Pinpoint the cell where the given text exists, returning its (x, y) midpoint coordinate. 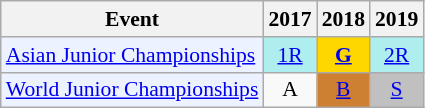
World Junior Championships (132, 90)
2019 (396, 19)
Event (132, 19)
B (344, 90)
Asian Junior Championships (132, 55)
S (396, 90)
2018 (344, 19)
G (344, 55)
2017 (290, 19)
2R (396, 55)
1R (290, 55)
A (290, 90)
